Determine the [x, y] coordinate at the center of the cell enclosing the given text.  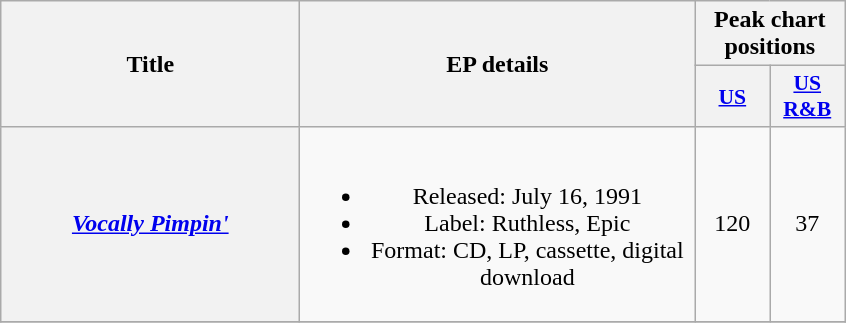
Title [150, 64]
Released: July 16, 1991Label: Ruthless, EpicFormat: CD, LP, cassette, digital download [498, 224]
US [732, 96]
37 [808, 224]
US R&B [808, 96]
Vocally Pimpin' [150, 224]
Peak chart positions [770, 34]
EP details [498, 64]
120 [732, 224]
